Detect which cell encompasses the target text, then output its [X, Y] center coordinate. 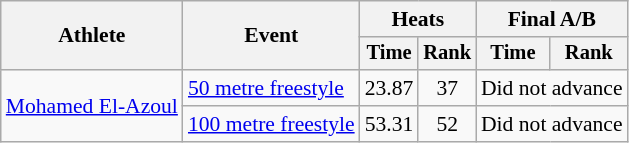
23.87 [390, 88]
Athlete [92, 36]
53.31 [390, 124]
Heats [418, 19]
Event [272, 36]
52 [447, 124]
50 metre freestyle [272, 88]
Mohamed El-Azoul [92, 106]
37 [447, 88]
100 metre freestyle [272, 124]
Final A/B [552, 19]
